For the text-containing cell, return its midpoint in (X, Y) coordinate format. 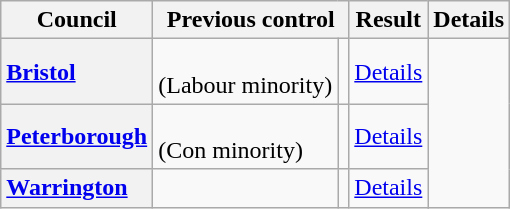
Previous control (251, 20)
Council (77, 20)
(Con minority) (246, 136)
Bristol (77, 72)
(Labour minority) (246, 72)
Peterborough (77, 136)
Result (388, 20)
Warrington (77, 188)
